Identify which cell holds the provided text, then report its (X, Y) central coordinate. 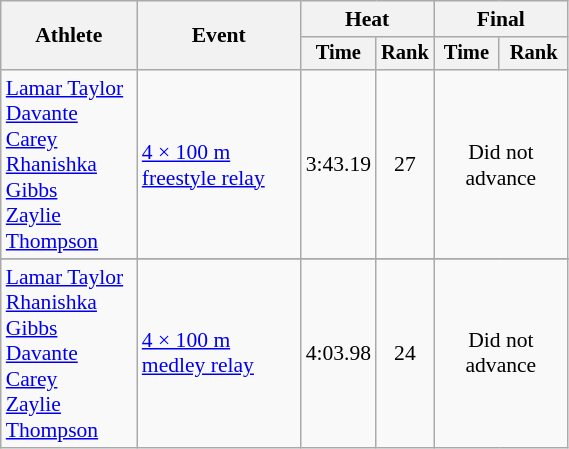
Heat (368, 19)
24 (405, 354)
27 (405, 164)
Event (219, 36)
Lamar TaylorDavante CareyRhanishka Gibbs Zaylie Thompson (69, 164)
4:03.98 (338, 354)
3:43.19 (338, 164)
4 × 100 m medley relay (219, 354)
Lamar TaylorRhanishka Gibbs Davante Carey Zaylie Thompson (69, 354)
4 × 100 m freestyle relay (219, 164)
Final (501, 19)
Athlete (69, 36)
